Search for the cell housing the specified text and yield its [X, Y] center coordinate. 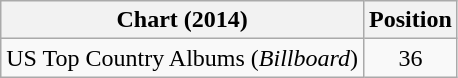
US Top Country Albums (Billboard) [182, 58]
36 [411, 58]
Position [411, 20]
Chart (2014) [182, 20]
